Return (X, Y) of the center of cell containing provided text 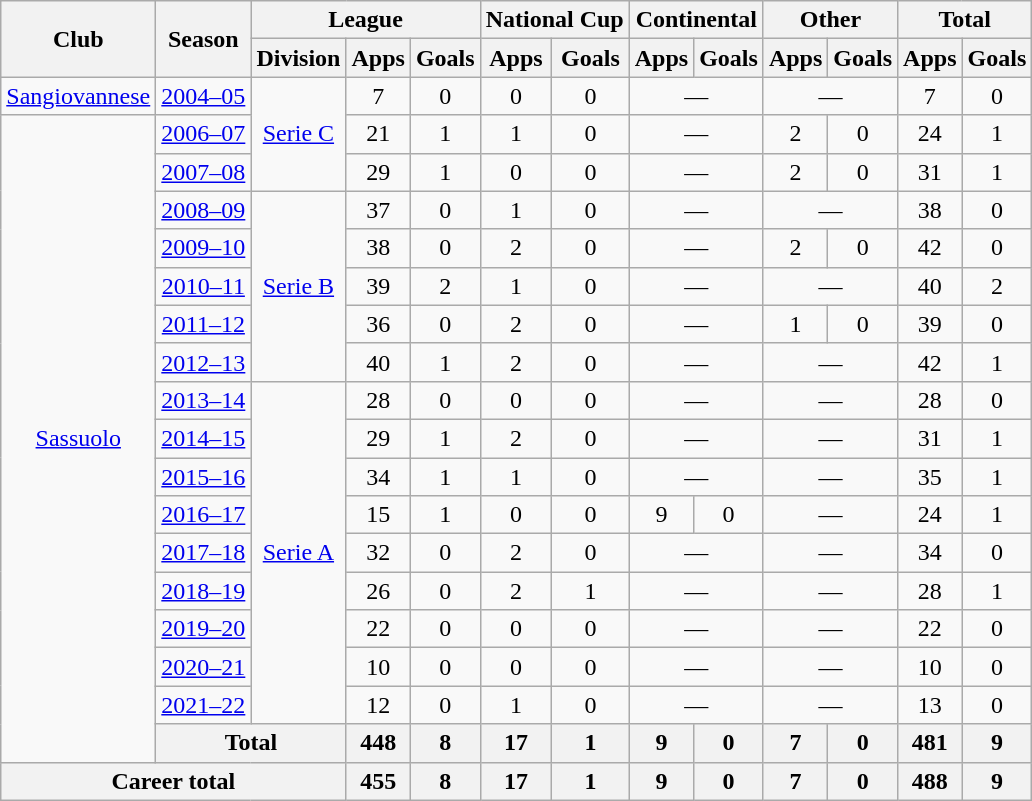
National Cup (554, 20)
Serie B (298, 286)
2008–09 (204, 210)
2016–17 (204, 515)
League (366, 20)
35 (930, 477)
2015–16 (204, 477)
488 (930, 781)
Sangiovannese (78, 96)
2009–10 (204, 248)
21 (378, 134)
36 (378, 324)
448 (378, 743)
26 (378, 591)
Serie A (298, 552)
Club (78, 39)
2006–07 (204, 134)
13 (930, 705)
2013–14 (204, 400)
2020–21 (204, 667)
12 (378, 705)
Serie C (298, 134)
Sassuolo (78, 438)
2011–12 (204, 324)
2004–05 (204, 96)
481 (930, 743)
37 (378, 210)
Other (830, 20)
2018–19 (204, 591)
32 (378, 553)
Season (204, 39)
2017–18 (204, 553)
2021–22 (204, 705)
2010–11 (204, 286)
2014–15 (204, 438)
2019–20 (204, 629)
Continental (696, 20)
Career total (174, 781)
455 (378, 781)
Division (298, 58)
2007–08 (204, 172)
15 (378, 515)
2012–13 (204, 362)
